Detect which cell encompasses the target text, then output its [X, Y] center coordinate. 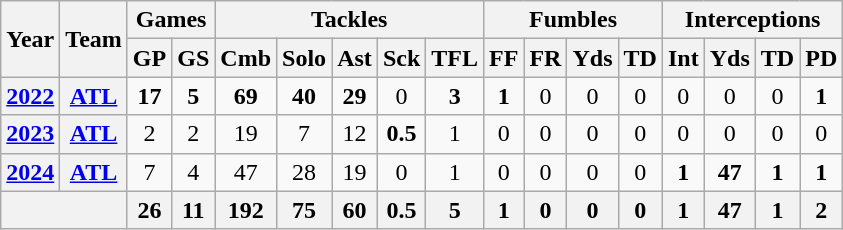
75 [304, 210]
17 [149, 96]
Cmb [246, 58]
29 [355, 96]
Solo [304, 58]
Games [170, 20]
2022 [30, 96]
Team [94, 39]
192 [246, 210]
FF [504, 58]
Ast [355, 58]
4 [194, 172]
Int [683, 58]
TFL [455, 58]
26 [149, 210]
28 [304, 172]
12 [355, 134]
Interceptions [752, 20]
FR [546, 58]
11 [194, 210]
GS [194, 58]
Year [30, 39]
Fumbles [574, 20]
69 [246, 96]
Tackles [350, 20]
3 [455, 96]
2023 [30, 134]
40 [304, 96]
GP [149, 58]
PD [822, 58]
Sck [401, 58]
60 [355, 210]
2024 [30, 172]
